From the cell containing the given text, extract its center point as (x, y) coordinate. 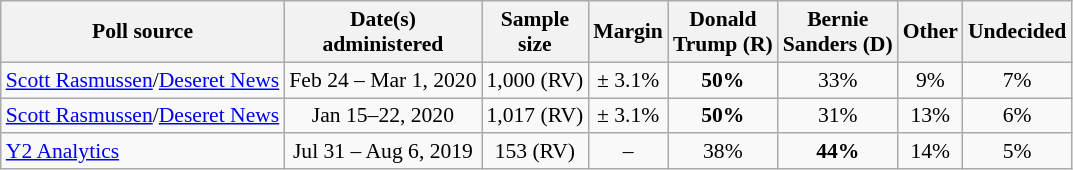
Other (930, 32)
– (628, 152)
Date(s)administered (382, 32)
Samplesize (536, 32)
Jan 15–22, 2020 (382, 116)
6% (1017, 116)
38% (723, 152)
44% (838, 152)
BernieSanders (D) (838, 32)
Feb 24 – Mar 1, 2020 (382, 80)
153 (RV) (536, 152)
Poll source (143, 32)
5% (1017, 152)
Margin (628, 32)
1,000 (RV) (536, 80)
Undecided (1017, 32)
Y2 Analytics (143, 152)
1,017 (RV) (536, 116)
13% (930, 116)
14% (930, 152)
31% (838, 116)
9% (930, 80)
33% (838, 80)
Jul 31 – Aug 6, 2019 (382, 152)
7% (1017, 80)
DonaldTrump (R) (723, 32)
